Scan for the cell matching the given text and deliver its (x, y) coordinate at center. 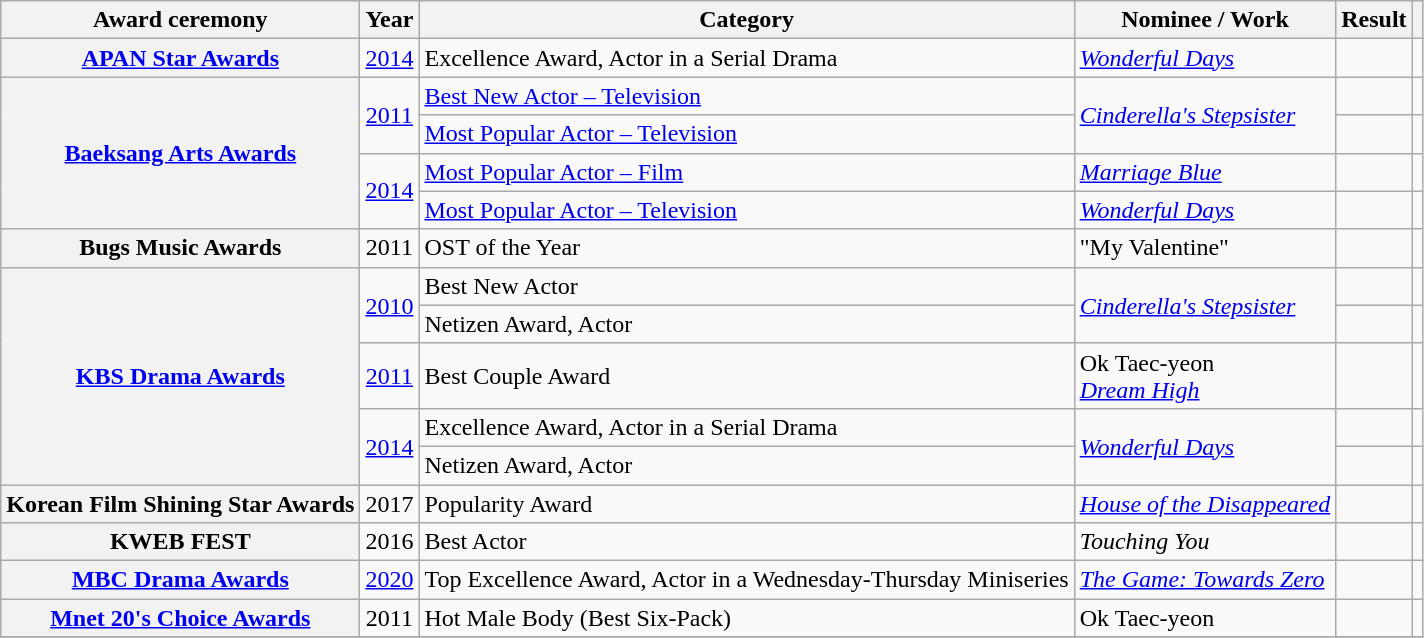
Nominee / Work (1204, 20)
Popularity Award (746, 503)
2016 (390, 542)
KBS Drama Awards (180, 376)
Best Couple Award (746, 376)
Year (390, 20)
MBC Drama Awards (180, 580)
2010 (390, 305)
Best Actor (746, 542)
Touching You (1204, 542)
Mnet 20's Choice Awards (180, 618)
2020 (390, 580)
2017 (390, 503)
Korean Film Shining Star Awards (180, 503)
KWEB FEST (180, 542)
Bugs Music Awards (180, 248)
Hot Male Body (Best Six-Pack) (746, 618)
Ok Taec-yeon (1204, 618)
Best New Actor – Television (746, 96)
Best New Actor (746, 286)
Marriage Blue (1204, 172)
Baeksang Arts Awards (180, 153)
Most Popular Actor – Film (746, 172)
Ok Taec-yeon Dream High (1204, 376)
OST of the Year (746, 248)
The Game: Towards Zero (1204, 580)
Category (746, 20)
Award ceremony (180, 20)
"My Valentine" (1204, 248)
Result (1374, 20)
APAN Star Awards (180, 58)
House of the Disappeared (1204, 503)
Top Excellence Award, Actor in a Wednesday-Thursday Miniseries (746, 580)
